Search for the cell housing the specified text and yield its [x, y] center coordinate. 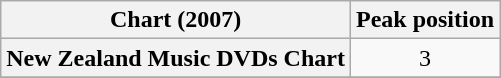
3 [424, 58]
New Zealand Music DVDs Chart [176, 58]
Chart (2007) [176, 20]
Peak position [424, 20]
